Provide the (x, y) coordinate of the cell's center where the given text is located.  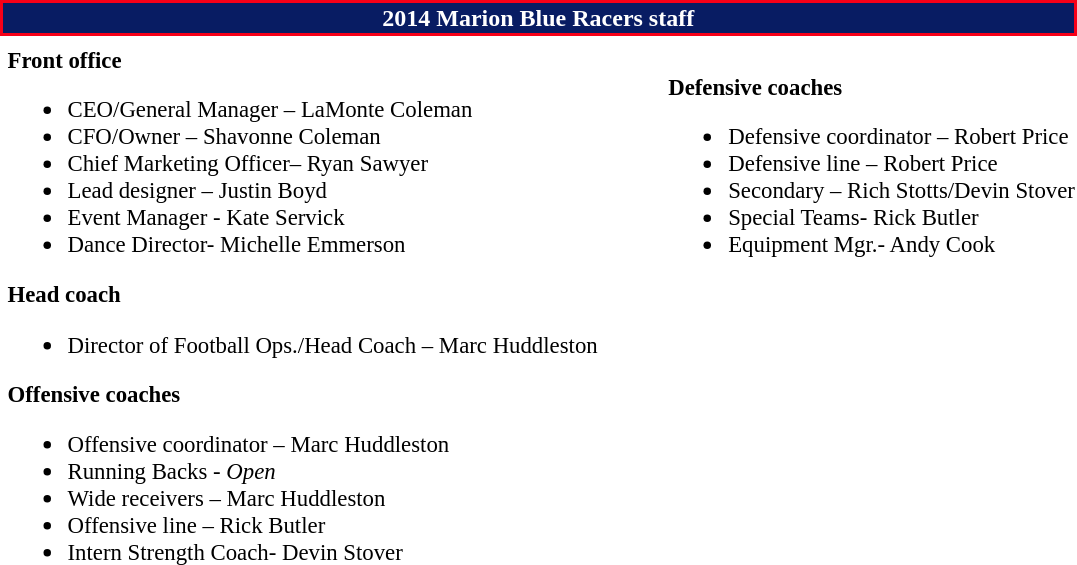
2014 Marion Blue Racers staff (538, 18)
